Return (X, Y) of the center of cell containing provided text 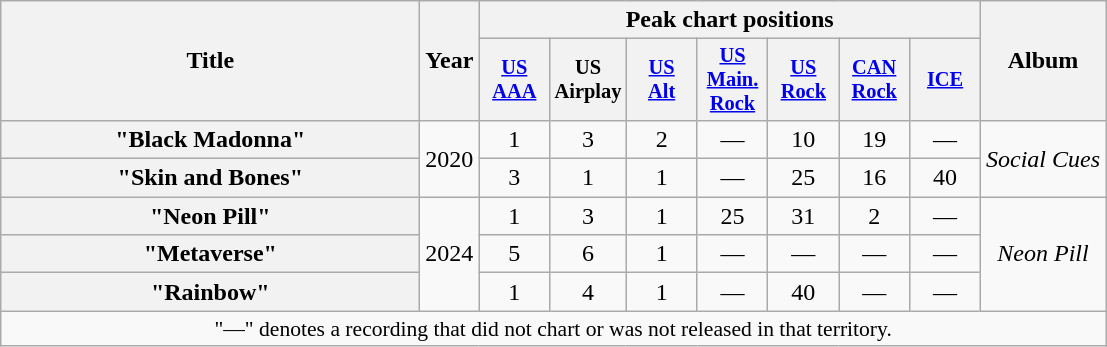
"—" denotes a recording that did not chart or was not released in that territory. (554, 329)
CANRock (874, 80)
Neon Pill (1042, 254)
10 (804, 139)
USRock (804, 80)
USAAA (514, 80)
"Rainbow" (210, 292)
"Skin and Bones" (210, 178)
USMain.Rock (732, 80)
4 (588, 292)
Album (1042, 61)
5 (514, 254)
USAlt (662, 80)
Social Cues (1042, 158)
"Neon Pill" (210, 216)
"Black Madonna" (210, 139)
2020 (450, 158)
31 (804, 216)
ICE (946, 80)
USAirplay (588, 80)
2024 (450, 254)
Title (210, 61)
19 (874, 139)
6 (588, 254)
"Metaverse" (210, 254)
16 (874, 178)
Peak chart positions (730, 20)
Year (450, 61)
